Provide the [x, y] coordinate of the cell's center where the given text is located.  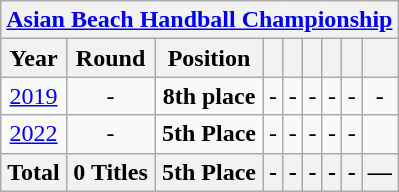
0 Titles [110, 172]
— [380, 172]
Round [110, 58]
2019 [34, 96]
Position [210, 58]
Year [34, 58]
Asian Beach Handball Championship [200, 20]
8th place [210, 96]
Total [34, 172]
2022 [34, 134]
